For the text-containing cell, return its midpoint in [x, y] coordinate format. 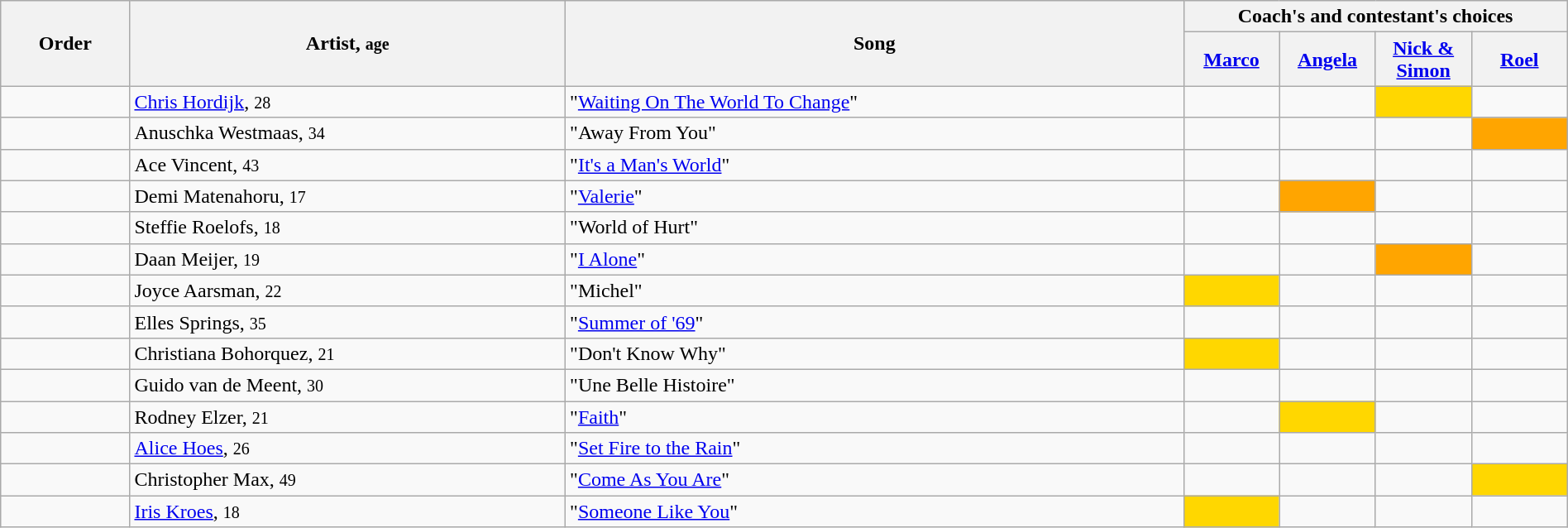
Guido van de Meent, 30 [347, 385]
Roel [1519, 60]
Angela [1327, 60]
Iris Kroes, 18 [347, 511]
"Waiting On The World To Change" [875, 102]
Chris Hordijk, 28 [347, 102]
"Faith" [875, 416]
Daan Meijer, 19 [347, 259]
Elles Springs, 35 [347, 322]
Steffie Roelofs, 18 [347, 228]
"Summer of '69" [875, 322]
"It's a Man's World" [875, 165]
Nick & Simon [1423, 60]
"I Alone" [875, 259]
Order [65, 43]
"Come As You Are" [875, 480]
"Away From You" [875, 133]
"Une Belle Histoire" [875, 385]
Song [875, 43]
"Someone Like You" [875, 511]
Artist, age [347, 43]
Joyce Aarsman, 22 [347, 290]
"Valerie" [875, 196]
"World of Hurt" [875, 228]
Alice Hoes, 26 [347, 449]
Coach's and contestant's choices [1375, 17]
"Michel" [875, 290]
"Don't Know Why" [875, 353]
Demi Matenahoru, 17 [347, 196]
Ace Vincent, 43 [347, 165]
Christiana Bohorquez, 21 [347, 353]
Christopher Max, 49 [347, 480]
"Set Fire to the Rain" [875, 449]
Rodney Elzer, 21 [347, 416]
Anuschka Westmaas, 34 [347, 133]
Marco [1231, 60]
